Return the [x, y] coordinate for the center point of the cell that contains the specified text.  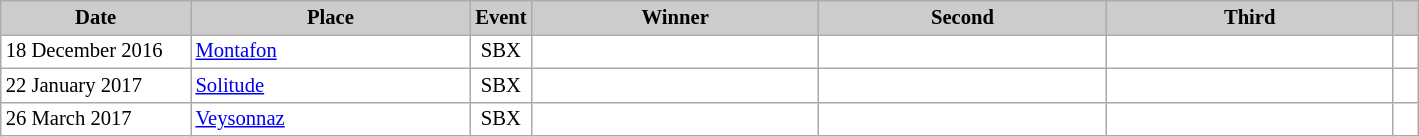
Place [330, 17]
Event [500, 17]
Date [96, 17]
22 January 2017 [96, 85]
Winner [676, 17]
Second [962, 17]
18 December 2016 [96, 51]
Montafon [330, 51]
26 March 2017 [96, 119]
Third [1250, 17]
Solitude [330, 85]
Veysonnaz [330, 119]
